Locate the cell with the specified text and output its [x, y] center coordinate. 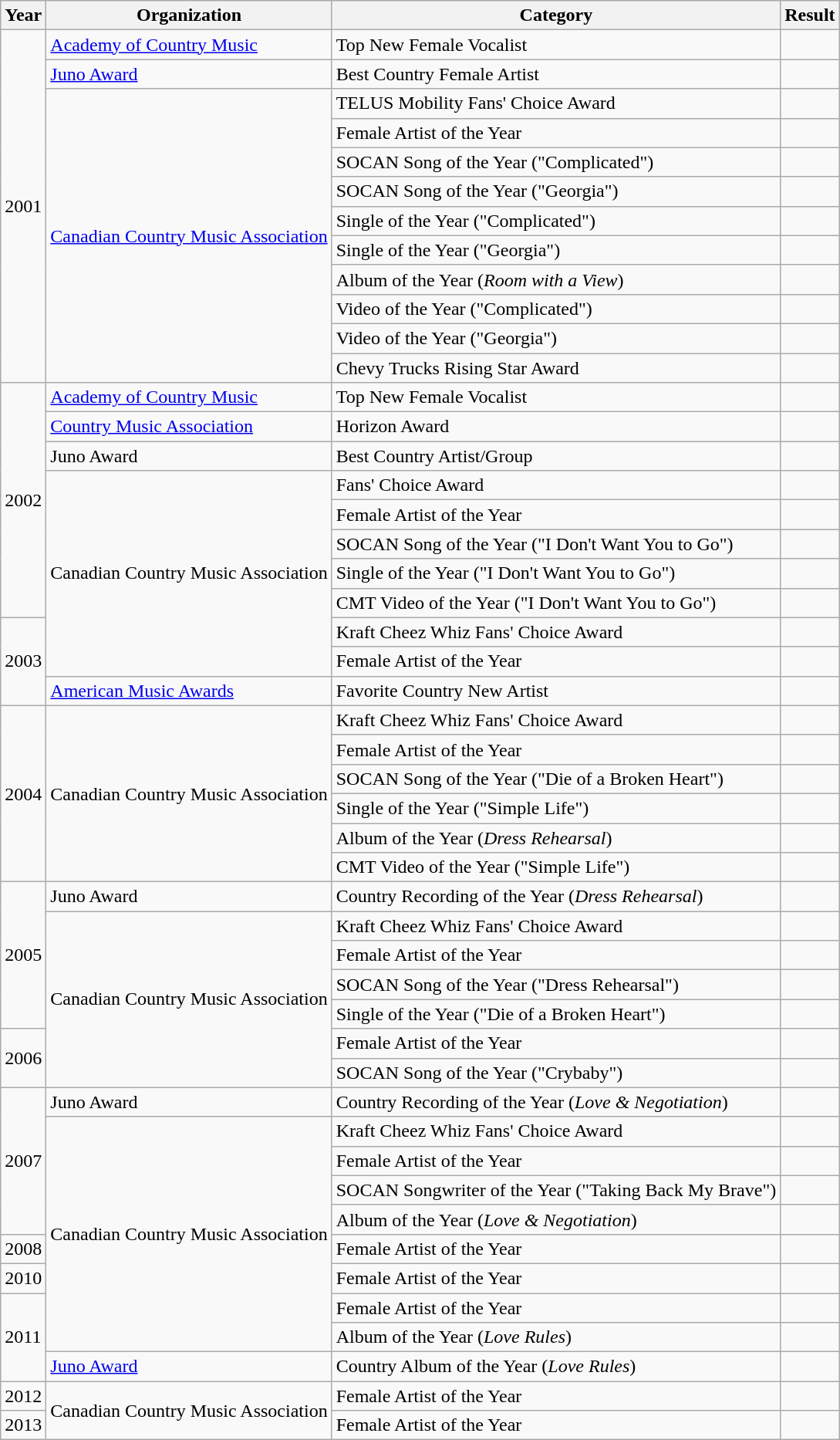
Result [810, 15]
Album of the Year (Room with a View) [556, 279]
SOCAN Song of the Year ("Dress Rehearsal") [556, 985]
Country Recording of the Year (Love & Negotiation) [556, 1102]
SOCAN Song of the Year ("Georgia") [556, 191]
SOCAN Songwriter of the Year ("Taking Back My Brave") [556, 1190]
Organization [189, 15]
Country Album of the Year (Love Rules) [556, 1367]
2007 [23, 1161]
Category [556, 15]
Best Country Artist/Group [556, 456]
Video of the Year ("Complicated") [556, 309]
Album of the Year (Love & Negotiation) [556, 1219]
Country Recording of the Year (Dress Rehearsal) [556, 897]
American Music Awards [189, 691]
Year [23, 15]
Fans' Choice Award [556, 485]
Horizon Award [556, 427]
SOCAN Song of the Year ("Crybaby") [556, 1073]
2006 [23, 1058]
2013 [23, 1425]
Best Country Female Artist [556, 74]
Single of the Year ("Complicated") [556, 221]
2004 [23, 793]
2002 [23, 500]
2011 [23, 1337]
2010 [23, 1278]
Album of the Year (Dress Rehearsal) [556, 837]
2012 [23, 1396]
2005 [23, 955]
Video of the Year ("Georgia") [556, 338]
SOCAN Song of the Year ("Complicated") [556, 162]
TELUS Mobility Fans' Choice Award [556, 103]
SOCAN Song of the Year ("I Don't Want You to Go") [556, 544]
CMT Video of the Year ("I Don't Want You to Go") [556, 603]
Album of the Year (Love Rules) [556, 1337]
Single of the Year ("Die of a Broken Heart") [556, 1014]
SOCAN Song of the Year ("Die of a Broken Heart") [556, 779]
Single of the Year ("I Don't Want You to Go") [556, 573]
Favorite Country New Artist [556, 691]
CMT Video of the Year ("Simple Life") [556, 867]
2001 [23, 207]
Single of the Year ("Simple Life") [556, 808]
2003 [23, 661]
Country Music Association [189, 427]
2008 [23, 1249]
Chevy Trucks Rising Star Award [556, 368]
Single of the Year ("Georgia") [556, 250]
